For the text-containing cell, return its midpoint in [x, y] coordinate format. 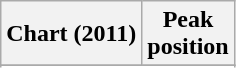
Peakposition [188, 34]
Chart (2011) [72, 34]
